Find where the given text appears and provide that cell's center as (x, y) coordinate. 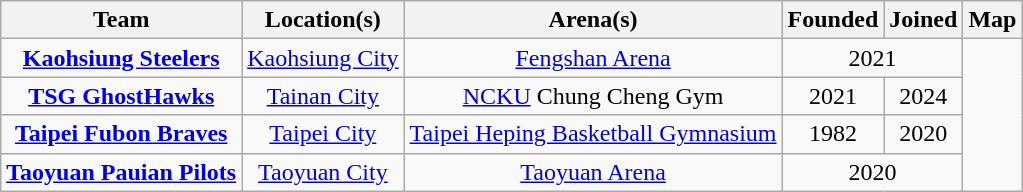
Location(s) (323, 20)
Founded (833, 20)
Taoyuan Arena (593, 172)
Joined (924, 20)
Arena(s) (593, 20)
Team (122, 20)
Map (992, 20)
Kaohsiung Steelers (122, 58)
Taipei Heping Basketball Gymnasium (593, 134)
Kaohsiung City (323, 58)
1982 (833, 134)
Taoyuan Pauian Pilots (122, 172)
Tainan City (323, 96)
2024 (924, 96)
Fengshan Arena (593, 58)
Taoyuan City (323, 172)
Taipei City (323, 134)
TSG GhostHawks (122, 96)
Taipei Fubon Braves (122, 134)
NCKU Chung Cheng Gym (593, 96)
